Capture the cell that displays the provided text and extract its (x, y) central coordinate. 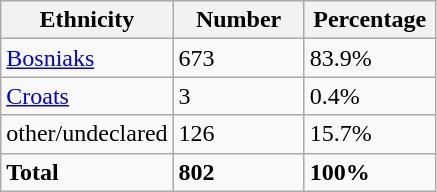
Number (238, 20)
Percentage (370, 20)
Bosniaks (87, 58)
Croats (87, 96)
other/undeclared (87, 134)
673 (238, 58)
126 (238, 134)
0.4% (370, 96)
15.7% (370, 134)
Ethnicity (87, 20)
100% (370, 172)
Total (87, 172)
802 (238, 172)
83.9% (370, 58)
3 (238, 96)
